Pinpoint the cell where the given text exists, returning its [X, Y] midpoint coordinate. 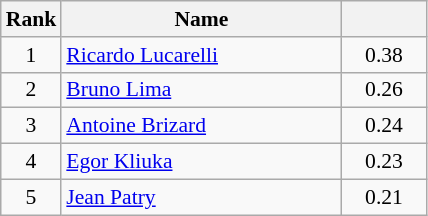
5 [32, 197]
Antoine Brizard [201, 126]
Bruno Lima [201, 90]
4 [32, 162]
Ricardo Lucarelli [201, 55]
0.24 [384, 126]
0.26 [384, 90]
Jean Patry [201, 197]
Name [201, 19]
0.23 [384, 162]
Egor Kliuka [201, 162]
0.21 [384, 197]
Rank [32, 19]
3 [32, 126]
1 [32, 55]
0.38 [384, 55]
2 [32, 90]
